Identify which cell holds the provided text, then report its (X, Y) central coordinate. 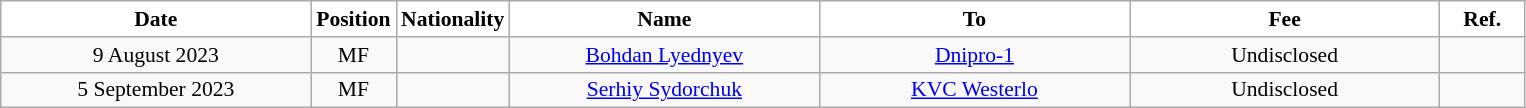
Fee (1285, 19)
Position (354, 19)
Date (156, 19)
9 August 2023 (156, 55)
To (974, 19)
Name (664, 19)
Ref. (1482, 19)
5 September 2023 (156, 90)
KVC Westerlo (974, 90)
Bohdan Lyednyev (664, 55)
Nationality (452, 19)
Dnipro-1 (974, 55)
Serhiy Sydorchuk (664, 90)
